Extract the [x, y] coordinate from the center of the cell holding the provided text.  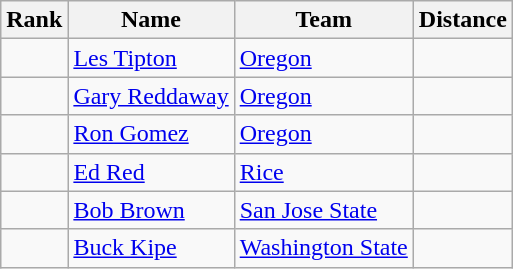
Team [324, 20]
Rice [324, 172]
Rank [34, 20]
Washington State [324, 248]
Les Tipton [151, 58]
Name [151, 20]
Ron Gomez [151, 134]
Buck Kipe [151, 248]
Ed Red [151, 172]
Distance [462, 20]
Gary Reddaway [151, 96]
Bob Brown [151, 210]
San Jose State [324, 210]
